Output the (X, Y) coordinate of the center of the cell containing the given text.  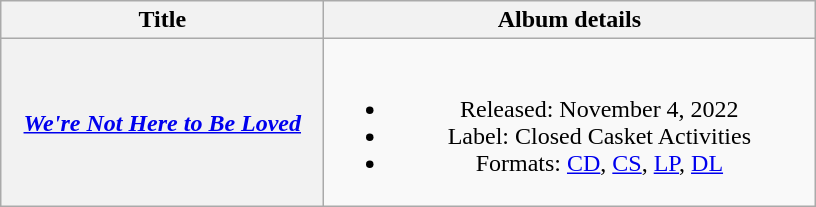
Released: November 4, 2022Label: Closed Casket ActivitiesFormats: CD, CS, LP, DL (570, 122)
Album details (570, 20)
We're Not Here to Be Loved (162, 122)
Title (162, 20)
